Return the [x, y] coordinate for the center point of the cell that contains the specified text.  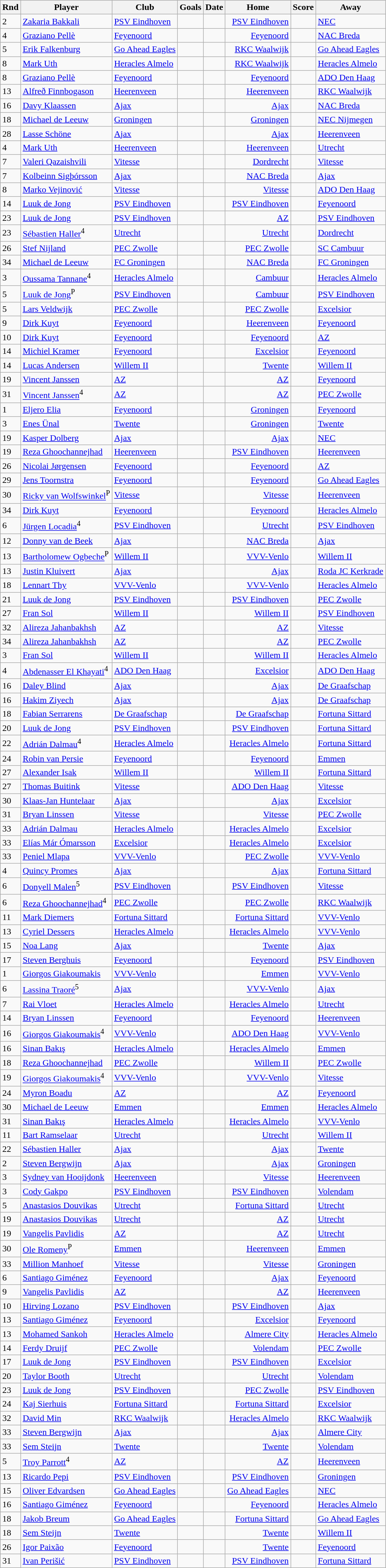
Sydney van Hooijdonk [66, 1177]
Michiel Kramer [66, 351]
Noa Lang [66, 945]
Lennart Thy [66, 585]
Zakaria Bakkali [66, 21]
Ricardo Pepi [66, 1477]
Eljero Elia [66, 410]
Score [303, 7]
Kolbeinn Sigþórsson [66, 176]
Thomas Buitink [66, 787]
Igor Paixão [66, 1547]
12 [10, 541]
Reza Ghoochannejhad4 [66, 902]
Jens Toornstra [66, 480]
Player [66, 7]
Kaj Sierhuis [66, 1404]
Robin van Persie [66, 758]
Vincent Janssen4 [66, 394]
28 [10, 133]
Jürgen Locadia4 [66, 526]
29 [10, 480]
NEC Nijmegen [351, 119]
Troy Parrott4 [66, 1461]
Lucas Andersen [66, 365]
Bartholomew OgbecheP [66, 556]
Ferdy Druijf [66, 1348]
Lasse Schöne [66, 133]
21 [10, 599]
Marko Vejinović [66, 190]
Donny van de Beek [66, 541]
Vincent Janssen [66, 379]
Date [214, 7]
Taylor Booth [66, 1376]
Fabian Serrarens [66, 714]
Sébastien Haller4 [66, 233]
Valeri Qazaishvili [66, 161]
Alexander Isak [66, 772]
Roda JC Kerkrade [351, 571]
Cody Gakpo [66, 1191]
Bart Ramselaar [66, 1135]
Ivan Perišić [66, 1561]
Mark Diemers [66, 917]
Stef Nijland [66, 248]
Oliver Edvardsen [66, 1491]
Nicolai Jørgensen [66, 466]
Oussama Tannane4 [66, 277]
Rnd [10, 7]
Klaas-Jan Huntelaar [66, 801]
Cyriel Dessers [66, 931]
Kasper Dolberg [66, 438]
Rai Vloet [66, 1004]
Adrián Dalmau4 [66, 743]
Hakim Ziyech [66, 700]
Away [351, 7]
Hirving Lozano [66, 1306]
Luuk de JongP [66, 294]
Million Manhoef [66, 1264]
Myron Boadu [66, 1093]
Sébastien Haller [66, 1149]
Daley Blind [66, 686]
Jakob Breum [66, 1519]
David Min [66, 1418]
Ole RomenyP [66, 1249]
Ricky van WolfswinkelP [66, 495]
Justin Kluivert [66, 571]
Alfreð Finnbogason [66, 91]
Home [258, 7]
Giorgos Giakoumakis [66, 973]
Donyell Malen5 [66, 886]
Peniel Mlapa [66, 857]
Steven Berghuis [66, 959]
Elías Már Ómarsson [66, 843]
Lars Veldwijk [66, 309]
SC Cambuur [351, 248]
Quincy Promes [66, 871]
Mohamed Sankoh [66, 1334]
Lassina Traoré5 [66, 989]
Abdenasser El Khayati4 [66, 671]
Club [145, 7]
Enes Ünal [66, 424]
Erik Falkenburg [66, 49]
Goals [190, 7]
Davy Klaassen [66, 105]
Adrián Dalmau [66, 829]
